Capture the cell that displays the provided text and extract its (X, Y) central coordinate. 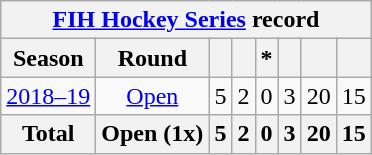
Round (152, 58)
2018–19 (48, 96)
Season (48, 58)
FIH Hockey Series record (186, 20)
* (266, 58)
Open (152, 96)
Total (48, 134)
Open (1x) (152, 134)
